Identify which cell holds the provided text, then report its [x, y] central coordinate. 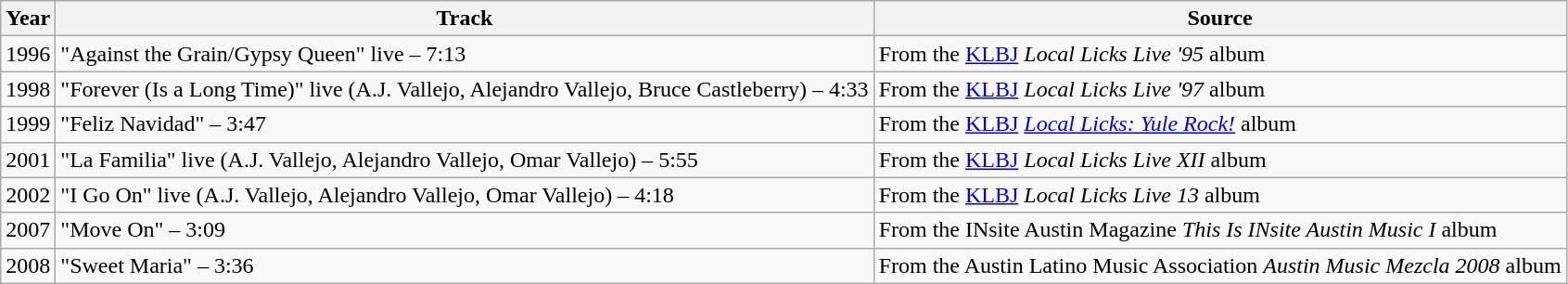
2008 [28, 265]
"Sweet Maria" – 3:36 [465, 265]
Track [465, 19]
1996 [28, 54]
From the Austin Latino Music Association Austin Music Mezcla 2008 album [1220, 265]
2002 [28, 195]
"I Go On" live (A.J. Vallejo, Alejandro Vallejo, Omar Vallejo) – 4:18 [465, 195]
"La Familia" live (A.J. Vallejo, Alejandro Vallejo, Omar Vallejo) – 5:55 [465, 160]
1999 [28, 124]
2001 [28, 160]
"Move On" – 3:09 [465, 230]
"Feliz Navidad" – 3:47 [465, 124]
From the KLBJ Local Licks: Yule Rock! album [1220, 124]
From the KLBJ Local Licks Live '95 album [1220, 54]
Source [1220, 19]
2007 [28, 230]
"Forever (Is a Long Time)" live (A.J. Vallejo, Alejandro Vallejo, Bruce Castleberry) – 4:33 [465, 89]
1998 [28, 89]
"Against the Grain/Gypsy Queen" live – 7:13 [465, 54]
From the KLBJ Local Licks Live '97 album [1220, 89]
From the KLBJ Local Licks Live XII album [1220, 160]
From the KLBJ Local Licks Live 13 album [1220, 195]
From the INsite Austin Magazine This Is INsite Austin Music I album [1220, 230]
Year [28, 19]
